Search for the cell housing the specified text and yield its [X, Y] center coordinate. 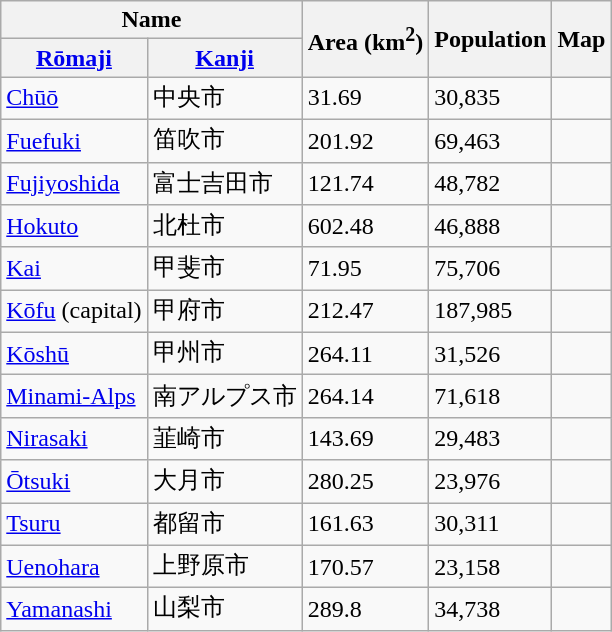
121.74 [366, 184]
Kanji [224, 58]
都留市 [224, 524]
Population [490, 39]
上野原市 [224, 566]
48,782 [490, 184]
201.92 [366, 140]
北杜市 [224, 226]
富士吉田市 [224, 184]
Kōfu (capital) [74, 312]
23,976 [490, 482]
中央市 [224, 98]
280.25 [366, 482]
甲府市 [224, 312]
Fuefuki [74, 140]
289.8 [366, 610]
Map [582, 39]
161.63 [366, 524]
34,738 [490, 610]
Fujiyoshida [74, 184]
Name [152, 20]
71,618 [490, 396]
Nirasaki [74, 438]
170.57 [366, 566]
Tsuru [74, 524]
46,888 [490, 226]
69,463 [490, 140]
甲州市 [224, 354]
29,483 [490, 438]
Minami-Alps [74, 396]
212.47 [366, 312]
大月市 [224, 482]
264.11 [366, 354]
31.69 [366, 98]
Area (km2) [366, 39]
71.95 [366, 268]
Ōtsuki [74, 482]
南アルプス市 [224, 396]
187,985 [490, 312]
甲斐市 [224, 268]
30,311 [490, 524]
143.69 [366, 438]
602.48 [366, 226]
韮崎市 [224, 438]
Rōmaji [74, 58]
Hokuto [74, 226]
23,158 [490, 566]
30,835 [490, 98]
Uenohara [74, 566]
31,526 [490, 354]
Chūō [74, 98]
75,706 [490, 268]
山梨市 [224, 610]
笛吹市 [224, 140]
Kōshū [74, 354]
264.14 [366, 396]
Yamanashi [74, 610]
Kai [74, 268]
